Return the [X, Y] coordinate for the center point of the cell that contains the specified text.  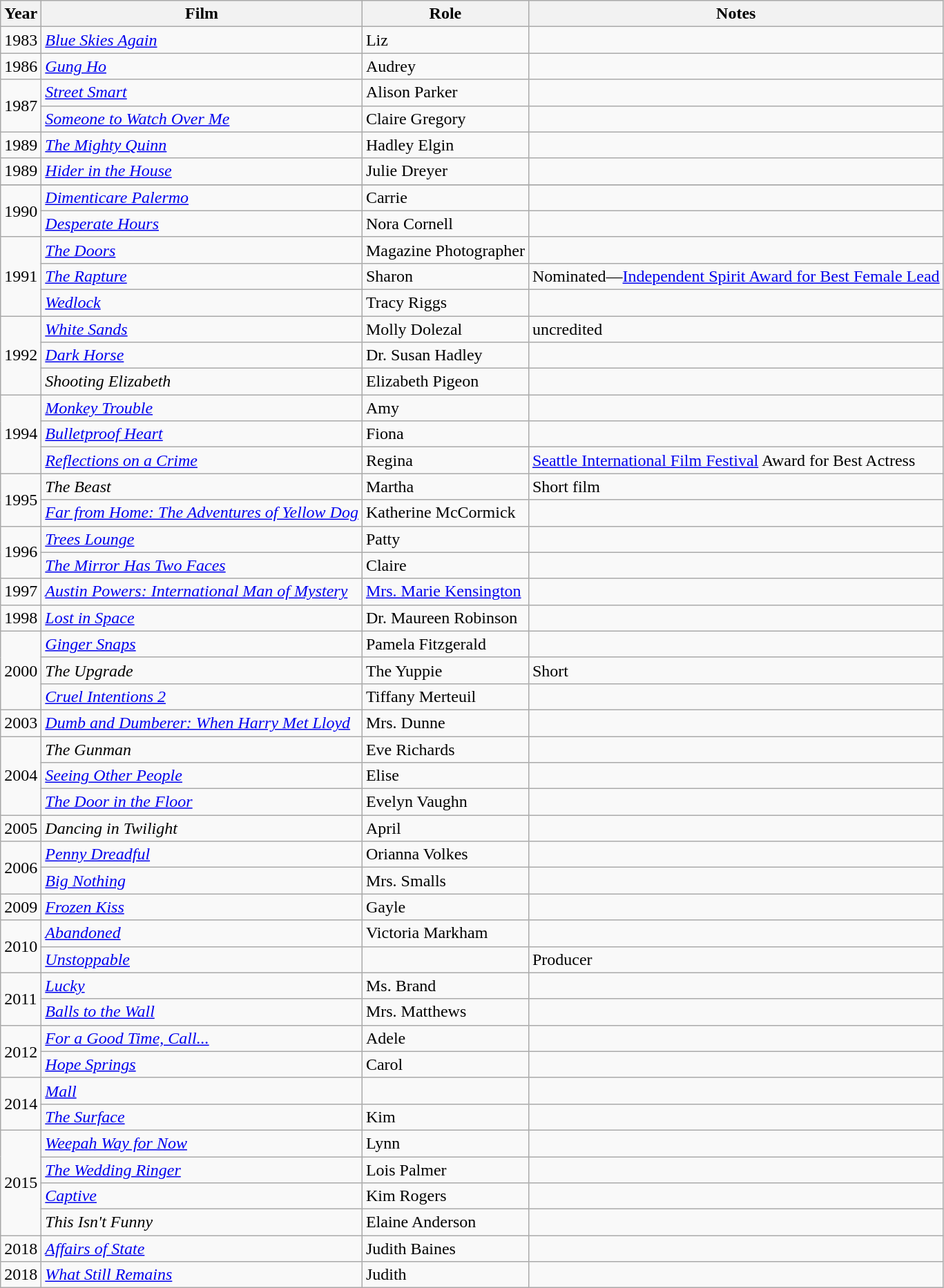
2005 [21, 828]
Ginger Snaps [202, 644]
White Sands [202, 329]
Martha [445, 487]
Audrey [445, 66]
Shooting Elizabeth [202, 382]
2010 [21, 946]
2011 [21, 999]
Elise [445, 776]
Dimenticare Palermo [202, 197]
1996 [21, 552]
Alison Parker [445, 92]
Evelyn Vaughn [445, 802]
Austin Powers: International Man of Mystery [202, 592]
Mrs. Smalls [445, 881]
Eve Richards [445, 749]
Fiona [445, 434]
Year [21, 14]
1998 [21, 618]
2014 [21, 1104]
Claire [445, 565]
Reflections on a Crime [202, 460]
Seattle International Film Festival Award for Best Actress [736, 460]
The Upgrade [202, 670]
Molly Dolezal [445, 329]
Trees Lounge [202, 539]
Gung Ho [202, 66]
Far from Home: The Adventures of Yellow Dog [202, 513]
Big Nothing [202, 881]
Role [445, 14]
2009 [21, 907]
Dr. Maureen Robinson [445, 618]
The Door in the Floor [202, 802]
The Wedding Ringer [202, 1170]
Kim Rogers [445, 1196]
Lost in Space [202, 618]
Sharon [445, 276]
What Still Remains [202, 1275]
2015 [21, 1182]
Cruel Intentions 2 [202, 696]
Captive [202, 1196]
Seeing Other People [202, 776]
The Rapture [202, 276]
Mall [202, 1091]
Producer [736, 959]
The Mighty Quinn [202, 145]
1995 [21, 500]
Affairs of State [202, 1249]
2006 [21, 868]
Katherine McCormick [445, 513]
Short film [736, 487]
Mrs. Dunne [445, 723]
Elaine Anderson [445, 1222]
Julie Dreyer [445, 171]
Liz [445, 40]
Abandoned [202, 933]
Blue Skies Again [202, 40]
Orianna Volkes [445, 855]
Carol [445, 1064]
2003 [21, 723]
uncredited [736, 329]
1986 [21, 66]
Hope Springs [202, 1064]
Penny Dreadful [202, 855]
Magazine Photographer [445, 250]
April [445, 828]
Desperate Hours [202, 224]
Claire Gregory [445, 119]
The Yuppie [445, 670]
Elizabeth Pigeon [445, 382]
1994 [21, 434]
Mrs. Matthews [445, 1012]
1992 [21, 355]
Someone to Watch Over Me [202, 119]
For a Good Time, Call... [202, 1038]
Judith Baines [445, 1249]
Hider in the House [202, 171]
Balls to the Wall [202, 1012]
Regina [445, 460]
Lynn [445, 1143]
Gayle [445, 907]
Film [202, 14]
Hadley Elgin [445, 145]
Unstoppable [202, 959]
1983 [21, 40]
Dumb and Dumberer: When Harry Met Lloyd [202, 723]
The Beast [202, 487]
Dark Horse [202, 355]
Short [736, 670]
1987 [21, 106]
The Mirror Has Two Faces [202, 565]
Weepah Way for Now [202, 1143]
Victoria Markham [445, 933]
1997 [21, 592]
Adele [445, 1038]
1990 [21, 211]
The Gunman [202, 749]
This Isn't Funny [202, 1222]
The Doors [202, 250]
Dancing in Twilight [202, 828]
Dr. Susan Hadley [445, 355]
Kim [445, 1117]
Carrie [445, 197]
Mrs. Marie Kensington [445, 592]
Lois Palmer [445, 1170]
The Surface [202, 1117]
1991 [21, 276]
Nora Cornell [445, 224]
Street Smart [202, 92]
Tracy Riggs [445, 302]
Tiffany Merteuil [445, 696]
2004 [21, 775]
Judith [445, 1275]
2012 [21, 1051]
Pamela Fitzgerald [445, 644]
Bulletproof Heart [202, 434]
Monkey Trouble [202, 408]
Nominated—Independent Spirit Award for Best Female Lead [736, 276]
2000 [21, 670]
Frozen Kiss [202, 907]
Lucky [202, 986]
Patty [445, 539]
Amy [445, 408]
Ms. Brand [445, 986]
Wedlock [202, 302]
Notes [736, 14]
